Identify which cell holds the provided text, then report its (X, Y) central coordinate. 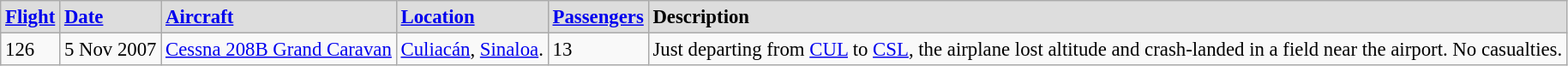
Location (472, 17)
13 (598, 50)
5 Nov 2007 (111, 50)
Cessna 208B Grand Caravan (279, 50)
Aircraft (279, 17)
Description (1108, 17)
Date (111, 17)
Culiacán, Sinaloa. (472, 50)
126 (31, 50)
Flight (31, 17)
Passengers (598, 17)
Just departing from CUL to CSL, the airplane lost altitude and crash-landed in a field near the airport. No casualties. (1108, 50)
